Capture the cell that displays the provided text and extract its [x, y] central coordinate. 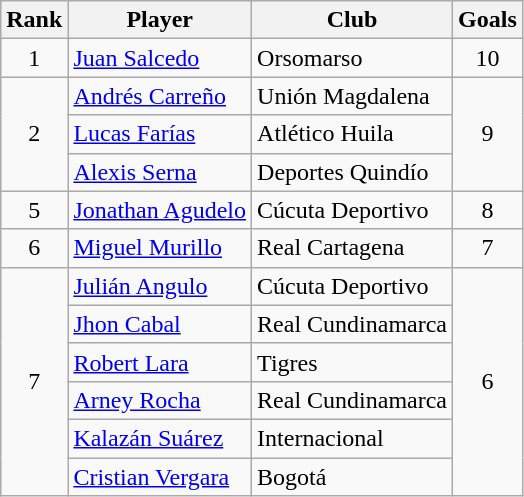
Club [352, 20]
8 [488, 210]
Lucas Farías [160, 134]
Atlético Huila [352, 134]
1 [34, 58]
Robert Lara [160, 362]
Deportes Quindío [352, 172]
Orsomarso [352, 58]
Cristian Vergara [160, 477]
Julián Angulo [160, 286]
9 [488, 134]
10 [488, 58]
Internacional [352, 438]
Arney Rocha [160, 400]
Jhon Cabal [160, 324]
Rank [34, 20]
Jonathan Agudelo [160, 210]
Andrés Carreño [160, 96]
Bogotá [352, 477]
Unión Magdalena [352, 96]
Juan Salcedo [160, 58]
Player [160, 20]
5 [34, 210]
Kalazán Suárez [160, 438]
2 [34, 134]
Alexis Serna [160, 172]
Miguel Murillo [160, 248]
Real Cartagena [352, 248]
Tigres [352, 362]
Goals [488, 20]
